Capture the cell that displays the provided text and extract its [x, y] central coordinate. 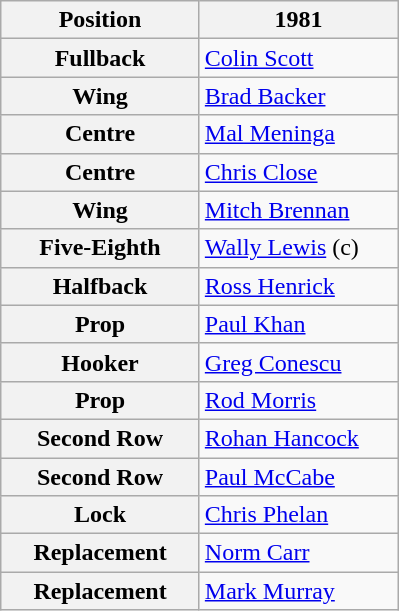
Rohan Hancock [298, 438]
Norm Carr [298, 553]
Colin Scott [298, 58]
Paul Khan [298, 324]
Lock [100, 515]
Mitch Brennan [298, 210]
Brad Backer [298, 96]
Position [100, 20]
Ross Henrick [298, 286]
Five-Eighth [100, 248]
Halfback [100, 286]
1981 [298, 20]
Fullback [100, 58]
Wally Lewis (c) [298, 248]
Mark Murray [298, 591]
Greg Conescu [298, 362]
Rod Morris [298, 400]
Hooker [100, 362]
Paul McCabe [298, 477]
Chris Phelan [298, 515]
Chris Close [298, 172]
Mal Meninga [298, 134]
